Provide the (X, Y) coordinate of the cell's center where the given text is located.  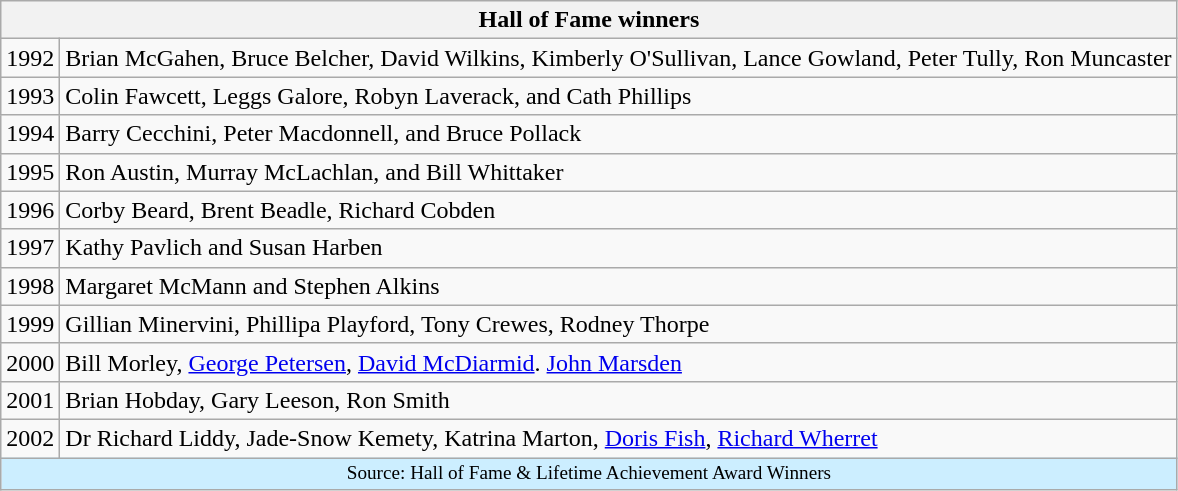
1997 (30, 248)
1998 (30, 286)
Margaret McMann and Stephen Alkins (618, 286)
Gillian Minervini, Phillipa Playford, Tony Crewes, Rodney Thorpe (618, 324)
Source: Hall of Fame & Lifetime Achievement Award Winners (589, 474)
Brian McGahen, Bruce Belcher, David Wilkins, Kimberly O'Sullivan, Lance Gowland, Peter Tully, Ron Muncaster (618, 58)
Kathy Pavlich and Susan Harben (618, 248)
1992 (30, 58)
Hall of Fame winners (589, 20)
1993 (30, 96)
Dr Richard Liddy, Jade-Snow Kemety, Katrina Marton, Doris Fish, Richard Wherret (618, 438)
1996 (30, 210)
1995 (30, 172)
Barry Cecchini, Peter Macdonnell, and Bruce Pollack (618, 134)
2000 (30, 362)
Colin Fawcett, Leggs Galore, Robyn Laverack, and Cath Phillips (618, 96)
Brian Hobday, Gary Leeson, Ron Smith (618, 400)
Bill Morley, George Petersen, David McDiarmid. John Marsden (618, 362)
Ron Austin, Murray McLachlan, and Bill Whittaker (618, 172)
2002 (30, 438)
Corby Beard, Brent Beadle, Richard Cobden (618, 210)
1994 (30, 134)
1999 (30, 324)
2001 (30, 400)
